Detect which cell encompasses the target text, then output its [X, Y] center coordinate. 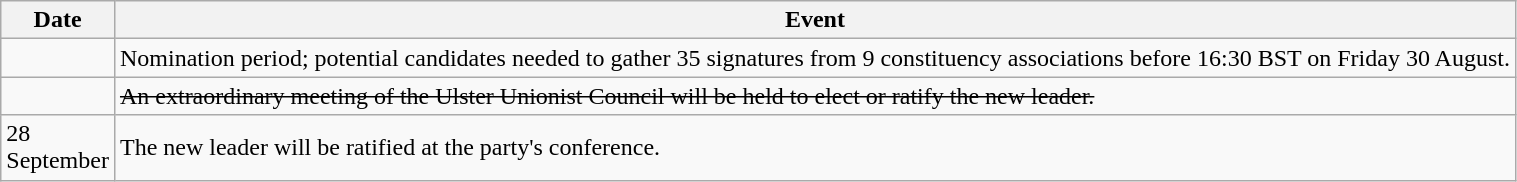
Event [814, 20]
The new leader will be ratified at the party's conference. [814, 148]
Date [58, 20]
28 September [58, 148]
An extraordinary meeting of the Ulster Unionist Council will be held to elect or ratify the new leader. [814, 96]
Nomination period; potential candidates needed to gather 35 signatures from 9 constituency associations before 16:30 BST on Friday 30 August. [814, 58]
